Pinpoint the cell where the given text exists, returning its (X, Y) midpoint coordinate. 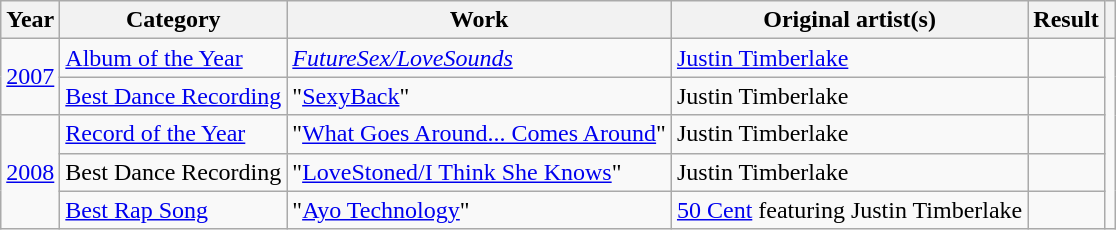
Work (480, 20)
2007 (30, 77)
Best Rap Song (174, 210)
FutureSex/LoveSounds (480, 58)
"Ayo Technology" (480, 210)
Album of the Year (174, 58)
"LoveStoned/I Think She Knows" (480, 172)
2008 (30, 172)
"What Goes Around... Comes Around" (480, 134)
Category (174, 20)
Record of the Year (174, 134)
"SexyBack" (480, 96)
Year (30, 20)
50 Cent featuring Justin Timberlake (849, 210)
Original artist(s) (849, 20)
Result (1066, 20)
